Pinpoint the cell where the given text exists, returning its (x, y) midpoint coordinate. 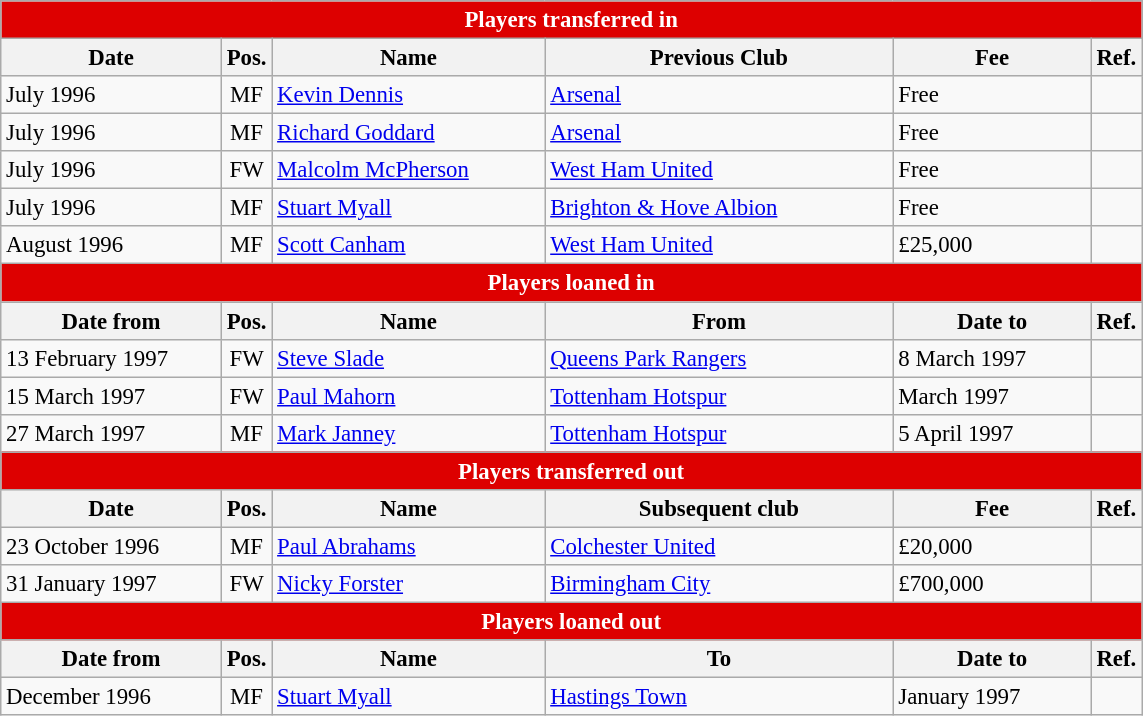
Players transferred in (572, 20)
March 1997 (992, 396)
Players loaned out (572, 621)
To (719, 659)
27 March 1997 (112, 433)
Birmingham City (719, 584)
13 February 1997 (112, 358)
Kevin Dennis (408, 95)
5 April 1997 (992, 433)
Hastings Town (719, 697)
31 January 1997 (112, 584)
Scott Canham (408, 245)
Queens Park Rangers (719, 358)
8 March 1997 (992, 358)
Steve Slade (408, 358)
£25,000 (992, 245)
Subsequent club (719, 509)
Brighton & Hove Albion (719, 208)
15 March 1997 (112, 396)
23 October 1996 (112, 546)
Colchester United (719, 546)
From (719, 321)
December 1996 (112, 697)
Richard Goddard (408, 133)
Malcolm McPherson (408, 170)
Mark Janney (408, 433)
Players loaned in (572, 283)
Players transferred out (572, 471)
August 1996 (112, 245)
January 1997 (992, 697)
Paul Mahorn (408, 396)
£20,000 (992, 546)
Nicky Forster (408, 584)
£700,000 (992, 584)
Previous Club (719, 58)
Paul Abrahams (408, 546)
